For the text-containing cell, return its midpoint in [X, Y] coordinate format. 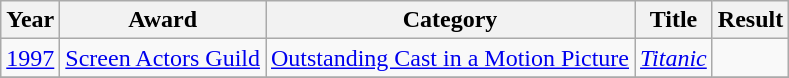
1997 [30, 58]
Title [674, 20]
Screen Actors Guild [163, 58]
Year [30, 20]
Result [750, 20]
Award [163, 20]
Titanic [674, 58]
Category [450, 20]
Outstanding Cast in a Motion Picture [450, 58]
